Extract the (X, Y) coordinate from the center of the cell holding the provided text.  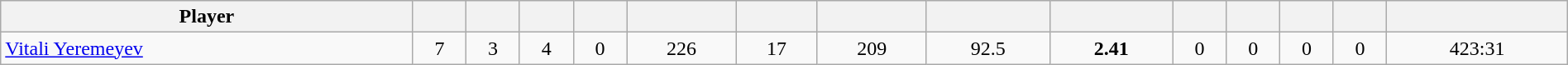
92.5 (987, 48)
4 (546, 48)
226 (681, 48)
Vitali Yeremeyev (207, 48)
2.41 (1111, 48)
17 (777, 48)
7 (440, 48)
209 (872, 48)
3 (493, 48)
Player (207, 17)
423:31 (1477, 48)
